Return the (x, y) coordinate for the center point of the cell that contains the specified text.  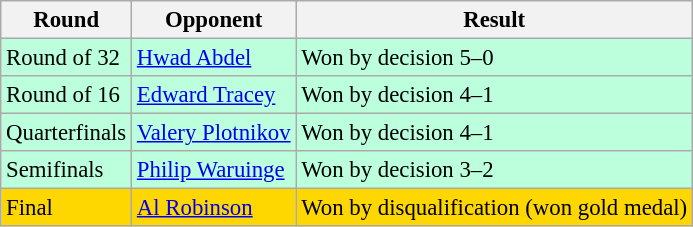
Edward Tracey (214, 95)
Won by decision 3–2 (494, 170)
Semifinals (66, 170)
Result (494, 20)
Philip Waruinge (214, 170)
Hwad Abdel (214, 58)
Valery Plotnikov (214, 133)
Opponent (214, 20)
Round of 16 (66, 95)
Won by disqualification (won gold medal) (494, 208)
Won by decision 5–0 (494, 58)
Al Robinson (214, 208)
Final (66, 208)
Round of 32 (66, 58)
Round (66, 20)
Quarterfinals (66, 133)
